Extract the [x, y] coordinate from the center of the cell holding the provided text.  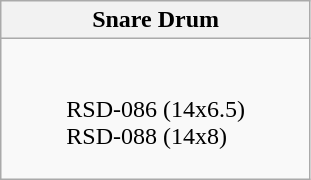
RSD-086 (14x6.5) RSD-088 (14x8) [156, 109]
Snare Drum [156, 20]
